Scan for the cell matching the given text and deliver its (x, y) coordinate at center. 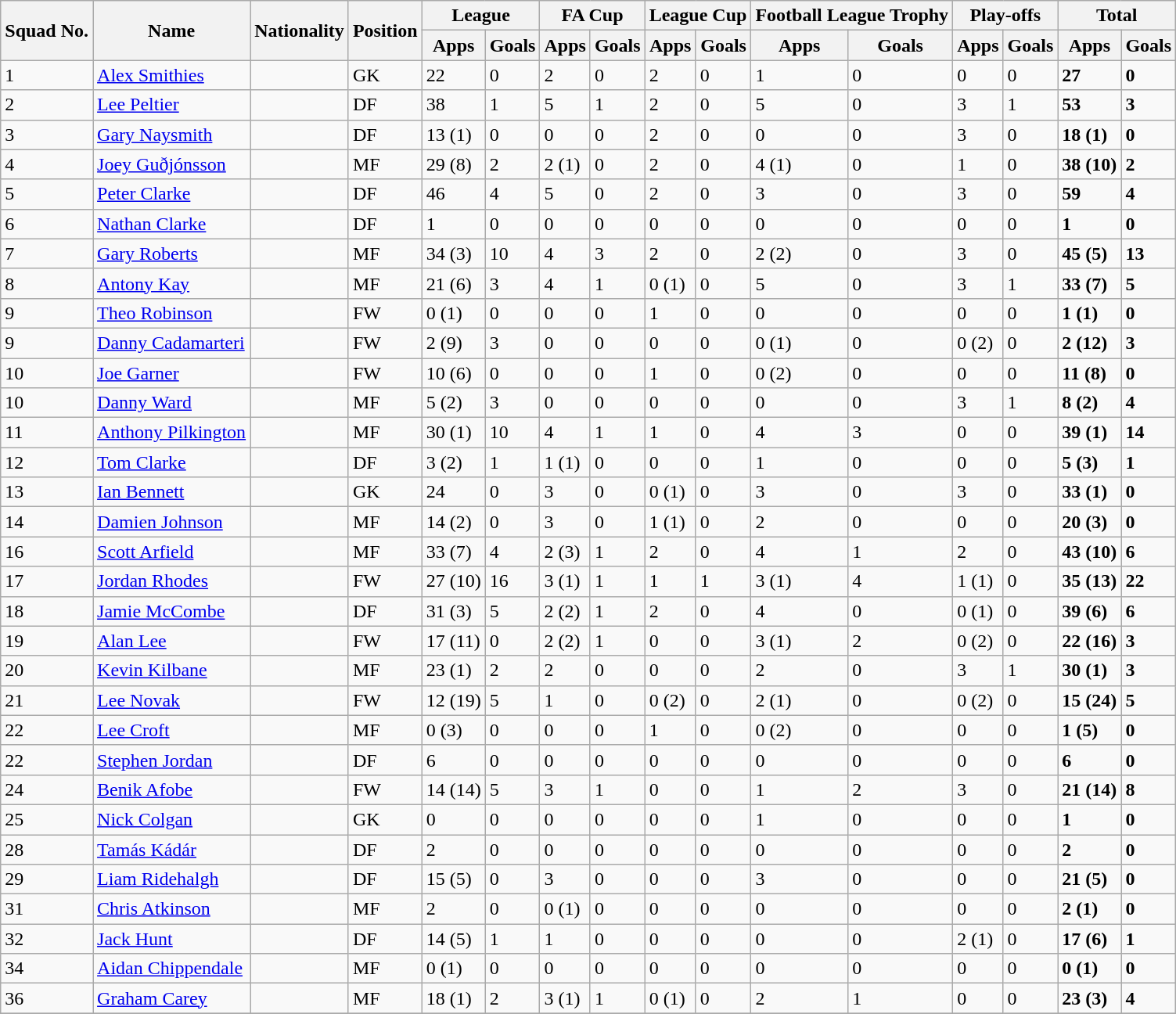
Theo Robinson (172, 313)
Joe Garner (172, 373)
14 (5) (454, 939)
5 (2) (454, 403)
Aidan Chippendale (172, 969)
17 (47, 581)
Tamás Kádár (172, 849)
45 (5) (1089, 253)
3 (2) (454, 462)
13 (1) (454, 135)
Gary Roberts (172, 253)
Lee Peltier (172, 105)
Lee Novak (172, 700)
20 (47, 671)
League Cup (698, 16)
14 (2) (454, 522)
Jordan Rhodes (172, 581)
Anthony Pilkington (172, 433)
4 (1) (800, 164)
2 (12) (1089, 343)
39 (1) (1089, 433)
14 (14) (454, 789)
Nathan Clarke (172, 224)
25 (47, 819)
31 (47, 909)
Total (1117, 16)
Scott Arfield (172, 552)
League (480, 16)
Play-offs (1005, 16)
Tom Clarke (172, 462)
10 (6) (454, 373)
Jamie McCombe (172, 611)
21 (5) (1089, 879)
27 (10) (454, 581)
7 (47, 253)
Ian Bennett (172, 492)
FA Cup (592, 16)
Peter Clarke (172, 194)
Jack Hunt (172, 939)
18 (47, 611)
32 (47, 939)
20 (3) (1089, 522)
17 (11) (454, 641)
21 (6) (454, 283)
28 (47, 849)
Liam Ridehalgh (172, 879)
29 (47, 879)
Graham Carey (172, 998)
15 (24) (1089, 700)
27 (1089, 75)
35 (13) (1089, 581)
2 (9) (454, 343)
Alan Lee (172, 641)
29 (8) (454, 164)
23 (1) (454, 671)
Lee Croft (172, 730)
5 (3) (1089, 462)
Danny Cadamarteri (172, 343)
39 (6) (1089, 611)
Football League Trophy (852, 16)
8 (2) (1089, 403)
Kevin Kilbane (172, 671)
Danny Ward (172, 403)
59 (1089, 194)
22 (16) (1089, 641)
Antony Kay (172, 283)
19 (47, 641)
11 (47, 433)
1 (5) (1089, 730)
Nationality (300, 31)
Name (172, 31)
15 (5) (454, 879)
Joey Guðjónsson (172, 164)
53 (1089, 105)
23 (3) (1089, 998)
43 (10) (1089, 552)
21 (47, 700)
46 (454, 194)
Benik Afobe (172, 789)
Position (385, 31)
Chris Atkinson (172, 909)
34 (3) (454, 253)
Nick Colgan (172, 819)
Alex Smithies (172, 75)
12 (47, 462)
11 (8) (1089, 373)
Damien Johnson (172, 522)
21 (14) (1089, 789)
2 (3) (565, 552)
36 (47, 998)
12 (19) (454, 700)
33 (1) (1089, 492)
Gary Naysmith (172, 135)
38 (454, 105)
38 (10) (1089, 164)
Stephen Jordan (172, 760)
17 (6) (1089, 939)
31 (3) (454, 611)
Squad No. (47, 31)
34 (47, 969)
0 (3) (454, 730)
